Scan for the cell matching the given text and deliver its (x, y) coordinate at center. 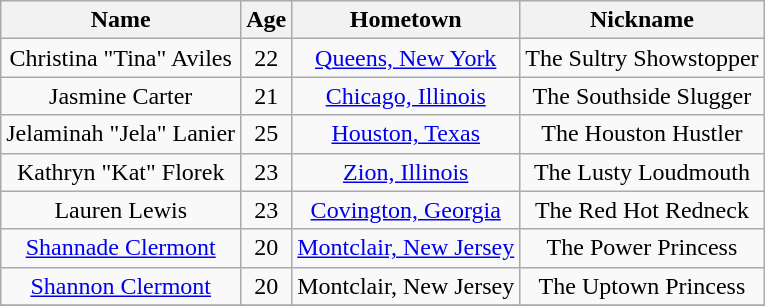
The Sultry Showstopper (642, 58)
The Southside Slugger (642, 96)
The Uptown Princess (642, 286)
22 (266, 58)
Chicago, Illinois (406, 96)
The Power Princess (642, 248)
Christina "Tina" Aviles (121, 58)
25 (266, 134)
Kathryn "Kat" Florek (121, 172)
The Lusty Loudmouth (642, 172)
21 (266, 96)
Shannade Clermont (121, 248)
Houston, Texas (406, 134)
Covington, Georgia (406, 210)
Jelaminah "Jela" Lanier (121, 134)
Jasmine Carter (121, 96)
Queens, New York (406, 58)
Lauren Lewis (121, 210)
Zion, Illinois (406, 172)
Shannon Clermont (121, 286)
The Houston Hustler (642, 134)
Nickname (642, 20)
Name (121, 20)
Age (266, 20)
Hometown (406, 20)
The Red Hot Redneck (642, 210)
